For the text-containing cell, return its midpoint in [x, y] coordinate format. 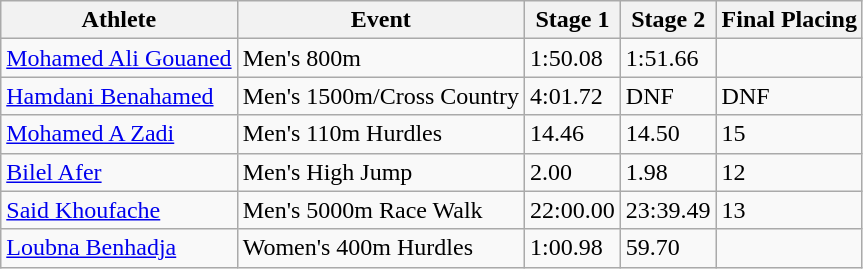
14.50 [668, 134]
Event [380, 20]
Men's 110m Hurdles [380, 134]
12 [789, 172]
Stage 1 [573, 20]
Men's High Jump [380, 172]
Women's 400m Hurdles [380, 248]
Loubna Benhadja [119, 248]
Bilel Afer [119, 172]
Men's 1500m/Cross Country [380, 96]
1.98 [668, 172]
Men's 5000m Race Walk [380, 210]
15 [789, 134]
Athlete [119, 20]
Mohamed A Zadi [119, 134]
22:00.00 [573, 210]
14.46 [573, 134]
Men's 800m [380, 58]
59.70 [668, 248]
1:51.66 [668, 58]
23:39.49 [668, 210]
Mohamed Ali Gouaned [119, 58]
Said Khoufache [119, 210]
Stage 2 [668, 20]
1:00.98 [573, 248]
2.00 [573, 172]
Hamdani Benahamed [119, 96]
13 [789, 210]
Final Placing [789, 20]
1:50.08 [573, 58]
4:01.72 [573, 96]
